For the text-containing cell, return its midpoint in (x, y) coordinate format. 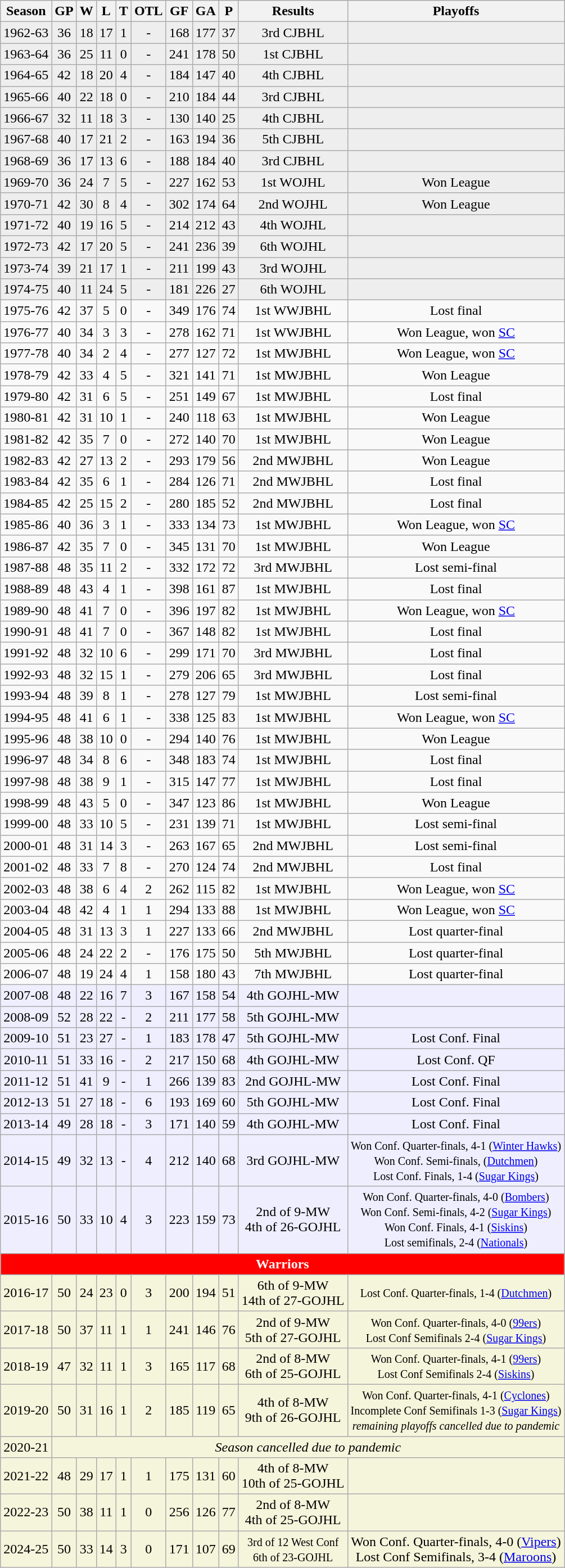
199 (206, 268)
1976-77 (26, 332)
148 (206, 632)
56 (228, 460)
2nd of 8-MW4th of 25-GOJHL (293, 1512)
1990-91 (26, 632)
2002-03 (26, 888)
236 (206, 246)
146 (206, 1329)
188 (179, 161)
Won Conf. Quarter-finals, 4-0 (Vipers)Lost Conf Semifinals, 3-4 (Maroons) (456, 1549)
1967-68 (26, 139)
1965-66 (26, 97)
2021-22 (26, 1476)
1979-80 (26, 396)
119 (206, 1410)
29 (87, 1476)
284 (179, 482)
1970-71 (26, 204)
1988-89 (26, 589)
1982-83 (26, 460)
141 (206, 375)
OTL (148, 11)
3rd GOJHL-MW (293, 1160)
2017-18 (26, 1329)
1985-86 (26, 525)
1991-92 (26, 653)
1977-78 (26, 354)
396 (179, 610)
251 (179, 396)
333 (179, 525)
Won Conf. Quarter-finals, 4-1 (99ers)Lost Conf Semifinals 2-4 (Siskins) (456, 1366)
4th of 8-MW9th of 26-GOJHL (293, 1410)
63 (228, 418)
193 (179, 1102)
134 (206, 525)
Warriors (282, 1264)
2013-14 (26, 1124)
1969-70 (26, 182)
58 (228, 1017)
1971-72 (26, 225)
345 (179, 546)
130 (179, 118)
2019-20 (26, 1410)
GA (206, 11)
181 (179, 290)
1993-94 (26, 696)
66 (228, 931)
86 (228, 803)
79 (228, 696)
1968-69 (26, 161)
302 (179, 204)
GP (64, 11)
1987-88 (26, 567)
197 (206, 610)
2005-06 (26, 953)
332 (179, 567)
Won Conf. Quarter-finals, 4-1 (Cyclones)Incomplete Conf Semifinals 1-3 (Sugar Kings)remaining playoffs cancelled due to pandemic (456, 1410)
L (106, 11)
214 (179, 225)
1975-76 (26, 311)
149 (206, 396)
1973-74 (26, 268)
180 (206, 974)
Playoffs (456, 11)
64 (228, 204)
2nd WOJHL (293, 204)
2020-21 (26, 1447)
398 (179, 589)
161 (206, 589)
2015-16 (26, 1220)
44 (228, 97)
172 (206, 567)
2nd of 9-MW4th of 26-GOJHL (293, 1220)
277 (179, 354)
1981-82 (26, 439)
1978-79 (26, 375)
Won Conf. Quarter-finals, 4-1 (Winter Hawks)Won Conf. Semi-finals, (Dutchmen)Lost Conf. Finals, 1-4 (Sugar Kings) (456, 1160)
262 (179, 888)
174 (206, 204)
GF (179, 11)
348 (179, 760)
1998-99 (26, 803)
87 (228, 589)
59 (228, 1124)
Won Conf. Quarter-finals, 4-0 (99ers)Lost Conf Semifinals 2-4 (Sugar Kings) (456, 1329)
2000-01 (26, 846)
1974-75 (26, 290)
1966-67 (26, 118)
217 (179, 1060)
2018-19 (26, 1366)
1992-93 (26, 675)
150 (206, 1060)
Season cancelled due to pandemic (308, 1447)
1999-00 (26, 824)
5th CJBHL (293, 139)
115 (206, 888)
321 (179, 375)
2016-17 (26, 1293)
125 (206, 717)
69 (228, 1549)
3rd WOJHL (293, 268)
1980-81 (26, 418)
2004-05 (26, 931)
Season (26, 11)
1st WOJHL (293, 182)
1989-90 (26, 610)
Won Conf. Quarter-finals, 4-0 (Bombers)Won Conf. Semi-finals, 4-2 (Sugar Kings)Won Conf. Finals, 4-1 (Siskins)Lost semifinals, 2-4 (Nationals) (456, 1220)
T (124, 11)
2nd of 9-MW5th of 27-GOJHL (293, 1329)
293 (179, 460)
1996-97 (26, 760)
1983-84 (26, 482)
53 (228, 182)
124 (206, 867)
117 (206, 1366)
1984-85 (26, 503)
338 (179, 717)
226 (206, 290)
1986-87 (26, 546)
6th of 9-MW14th of 27-GOJHL (293, 1293)
1963-64 (26, 54)
2022-23 (26, 1512)
1962-63 (26, 33)
299 (179, 653)
2010-11 (26, 1060)
2009-10 (26, 1038)
169 (206, 1102)
1997-98 (26, 781)
2008-09 (26, 1017)
2003-04 (26, 910)
5th MWJBHL (293, 953)
1995-96 (26, 739)
30 (87, 204)
263 (179, 846)
Results (293, 11)
280 (179, 503)
240 (179, 418)
3rd of 12 West Conf6th of 23-GOJHL (293, 1549)
4th WOJHL (293, 225)
2012-13 (26, 1102)
1964-65 (26, 75)
2001-02 (26, 867)
279 (179, 675)
54 (228, 996)
67 (228, 396)
163 (179, 139)
107 (206, 1549)
2nd of 8-MW6th of 25-GOJHL (293, 1366)
168 (179, 33)
347 (179, 803)
367 (179, 632)
272 (179, 439)
1972-73 (26, 246)
88 (228, 910)
W (87, 11)
223 (179, 1220)
1st CJBHL (293, 54)
206 (206, 675)
165 (179, 1366)
Lost Conf. Quarter-finals, 1-4 (Dutchmen) (456, 1293)
2nd GOJHL-MW (293, 1081)
231 (179, 824)
2006-07 (26, 974)
315 (179, 781)
7th MWJBHL (293, 974)
2011-12 (26, 1081)
4th of 8-MW10th of 25-GOJHL (293, 1476)
1994-95 (26, 717)
118 (206, 418)
2014-15 (26, 1160)
2007-08 (26, 996)
179 (206, 460)
270 (179, 867)
200 (179, 1293)
210 (179, 97)
266 (179, 1081)
159 (206, 1220)
P (228, 11)
349 (179, 311)
2024-25 (26, 1549)
256 (179, 1512)
Lost Conf. QF (456, 1060)
123 (206, 803)
